From the cell containing the given text, extract its center point as [x, y] coordinate. 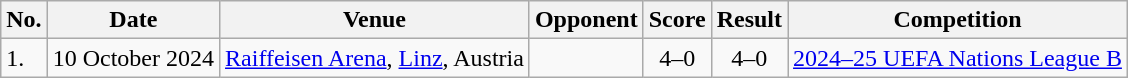
Score [677, 20]
Opponent [586, 20]
10 October 2024 [133, 58]
Raiffeisen Arena, Linz, Austria [375, 58]
Competition [958, 20]
No. [24, 20]
1. [24, 58]
2024–25 UEFA Nations League B [958, 58]
Date [133, 20]
Result [749, 20]
Venue [375, 20]
